Capture the cell that displays the provided text and extract its [X, Y] central coordinate. 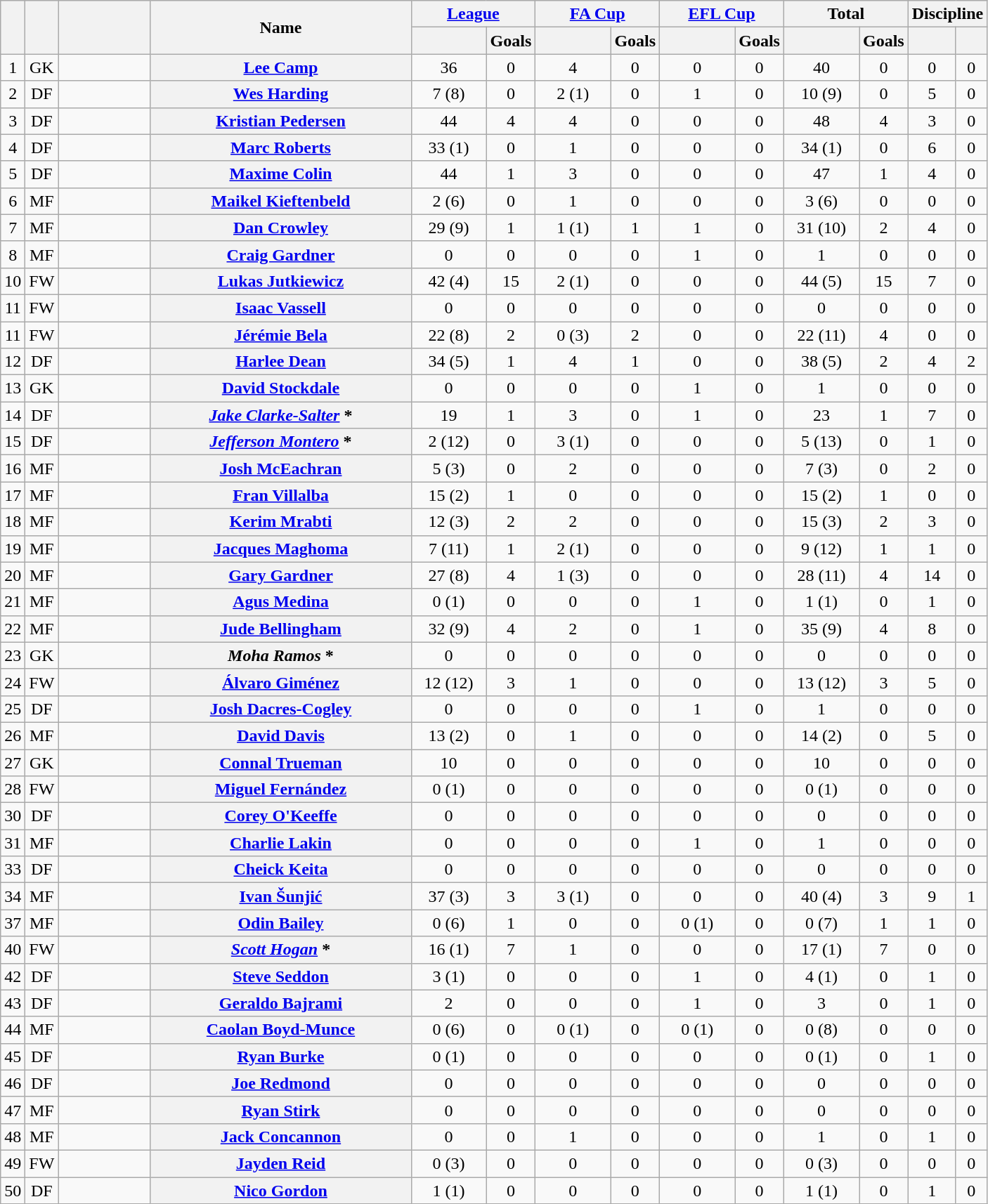
27 [13, 762]
21 [13, 602]
Álvaro Giménez [281, 682]
14 (2) [821, 735]
Agus Medina [281, 602]
34 [13, 896]
Jude Bellingham [281, 629]
Jérémie Bela [281, 335]
16 (1) [448, 950]
42 [13, 976]
28 (11) [821, 575]
7 (8) [448, 94]
34 (5) [448, 362]
1 (3) [573, 575]
49 [13, 1163]
13 [13, 388]
9 (12) [821, 549]
43 [13, 1003]
Jayden Reid [281, 1163]
Name [281, 27]
Jacques Maghoma [281, 549]
Kerim Mrabti [281, 522]
50 [13, 1191]
17 (1) [821, 950]
Jefferson Montero * [281, 442]
38 (5) [821, 362]
33 [13, 870]
29 (9) [448, 228]
37 [13, 923]
Lee Camp [281, 67]
12 [13, 362]
2 (6) [448, 201]
Craig Gardner [281, 254]
FA Cup [597, 14]
Lukas Jutkiewicz [281, 281]
2 (12) [448, 442]
24 [13, 682]
Caolan Boyd-Munce [281, 1030]
Harlee Dean [281, 362]
Jake Clarke-Salter * [281, 415]
45 [13, 1056]
20 [13, 575]
Josh Dacres-Cogley [281, 709]
12 (3) [448, 522]
12 (12) [448, 682]
28 [13, 790]
Nico Gordon [281, 1191]
22 [13, 629]
Kristian Pedersen [281, 121]
David Davis [281, 735]
15 (3) [821, 522]
Scott Hogan * [281, 950]
Isaac Vassell [281, 308]
30 [13, 816]
Discipline [947, 14]
10 (9) [821, 94]
4 (1) [821, 976]
Moha Ramos * [281, 655]
Ryan Burke [281, 1056]
Gary Gardner [281, 575]
26 [13, 735]
Josh McEachran [281, 469]
Maikel Kieftenbeld [281, 201]
Charlie Lakin [281, 843]
David Stockdale [281, 388]
5 (13) [821, 442]
44 (5) [821, 281]
22 (8) [448, 335]
33 (1) [448, 148]
13 (2) [448, 735]
0 (7) [821, 923]
9 [932, 896]
18 [13, 522]
36 [448, 67]
25 [13, 709]
Marc Roberts [281, 148]
40 (4) [821, 896]
Cheick Keita [281, 870]
Wes Harding [281, 94]
Ivan Šunjić [281, 896]
League [474, 14]
27 (8) [448, 575]
7 (3) [821, 469]
42 (4) [448, 281]
32 (9) [448, 629]
37 (3) [448, 896]
13 (12) [821, 682]
34 (1) [821, 148]
Odin Bailey [281, 923]
7 (11) [448, 549]
Maxime Colin [281, 174]
Fran Villalba [281, 495]
46 [13, 1083]
22 (11) [821, 335]
5 (3) [448, 469]
3 (6) [821, 201]
Steve Seddon [281, 976]
Joe Redmond [281, 1083]
Geraldo Bajrami [281, 1003]
Miguel Fernández [281, 790]
EFL Cup [722, 14]
Connal Trueman [281, 762]
31 (10) [821, 228]
17 [13, 495]
16 [13, 469]
35 (9) [821, 629]
0 (8) [821, 1030]
Ryan Stirk [281, 1110]
31 [13, 843]
Jack Concannon [281, 1137]
Total [846, 14]
Dan Crowley [281, 228]
Corey O'Keeffe [281, 816]
